Capture the cell that displays the provided text and extract its [x, y] central coordinate. 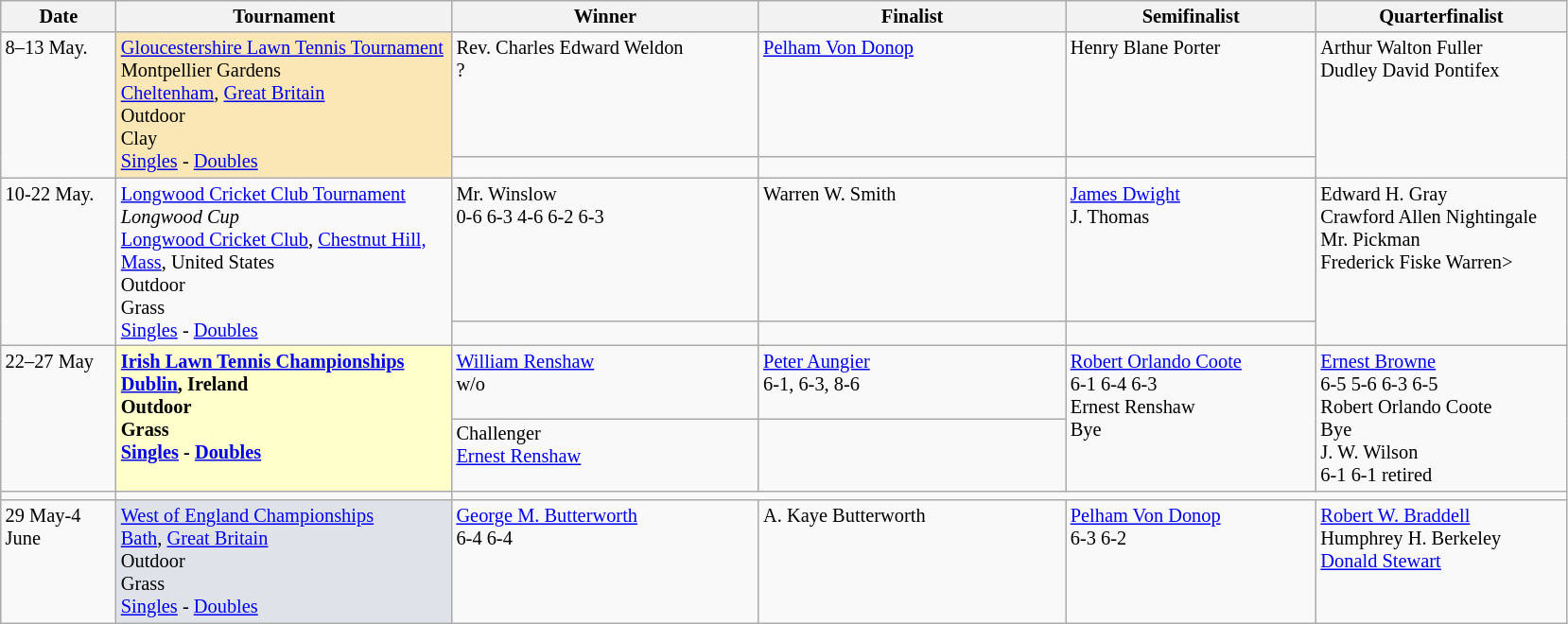
Date [59, 16]
10-22 May. [59, 262]
Winner [605, 16]
Tournament [284, 16]
29 May-4 June [59, 562]
Henry Blane Porter [1192, 95]
Gloucestershire Lawn Tennis TournamentMontpellier GardensCheltenham, Great BritainOutdoorClaySingles - Doubles [284, 105]
Arthur Walton Fuller Dudley David Pontifex [1441, 105]
Rev. Charles Edward Weldon? [605, 95]
22–27 May [59, 418]
8–13 May. [59, 105]
William Renshaw w/o [605, 382]
West of England Championships Bath, Great BritainOutdoorGrassSingles - Doubles [284, 562]
A. Kaye Butterworth [912, 562]
Pelham Von Donop [912, 95]
George M. Butterworth6-4 6-4 [605, 562]
Irish Lawn Tennis Championships Dublin, IrelandOutdoorGrassSingles - Doubles [284, 418]
Quarterfinalist [1441, 16]
Ernest Browne6-5 5-6 6-3 6-5 Robert Orlando Coote Bye J. W. Wilson6-1 6-1 retired [1441, 418]
Challenger Ernest Renshaw [605, 454]
Warren W. Smith [912, 250]
Longwood Cricket Club TournamentLongwood CupLongwood Cricket Club, Chestnut Hill, Mass, United StatesOutdoorGrassSingles - Doubles [284, 262]
James Dwight J. Thomas [1192, 250]
Finalist [912, 16]
Edward H. Gray Crawford Allen Nightingale Mr. Pickman Frederick Fiske Warren> [1441, 262]
Mr. Winslow0-6 6-3 4-6 6-2 6-3 [605, 250]
Pelham Von Donop6-3 6-2 [1192, 562]
Robert W. Braddell Humphrey H. Berkeley Donald Stewart [1441, 562]
Semifinalist [1192, 16]
Robert Orlando Coote6-1 6-4 6-3 Ernest RenshawBye [1192, 418]
Peter Aungier6-1, 6-3, 8-6 [912, 382]
